For the text-containing cell, return its midpoint in (X, Y) coordinate format. 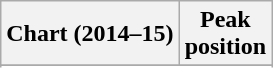
Peakposition (225, 34)
Chart (2014–15) (90, 34)
